Search for the cell housing the specified text and yield its [X, Y] center coordinate. 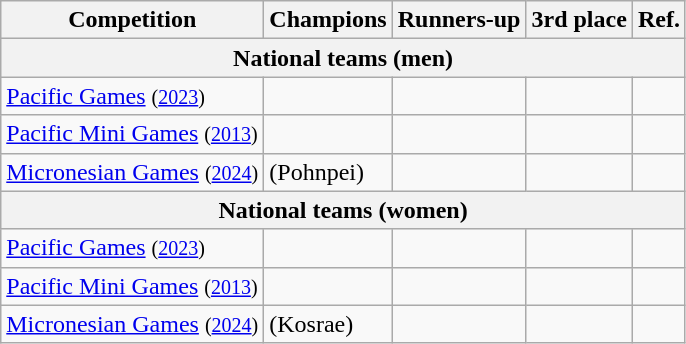
Runners-up [459, 20]
Ref. [658, 20]
3rd place [579, 20]
National teams (men) [344, 58]
National teams (women) [344, 210]
(Kosrae) [328, 324]
Competition [132, 20]
(Pohnpei) [328, 172]
Champions [328, 20]
